Detect which cell encompasses the target text, then output its (X, Y) center coordinate. 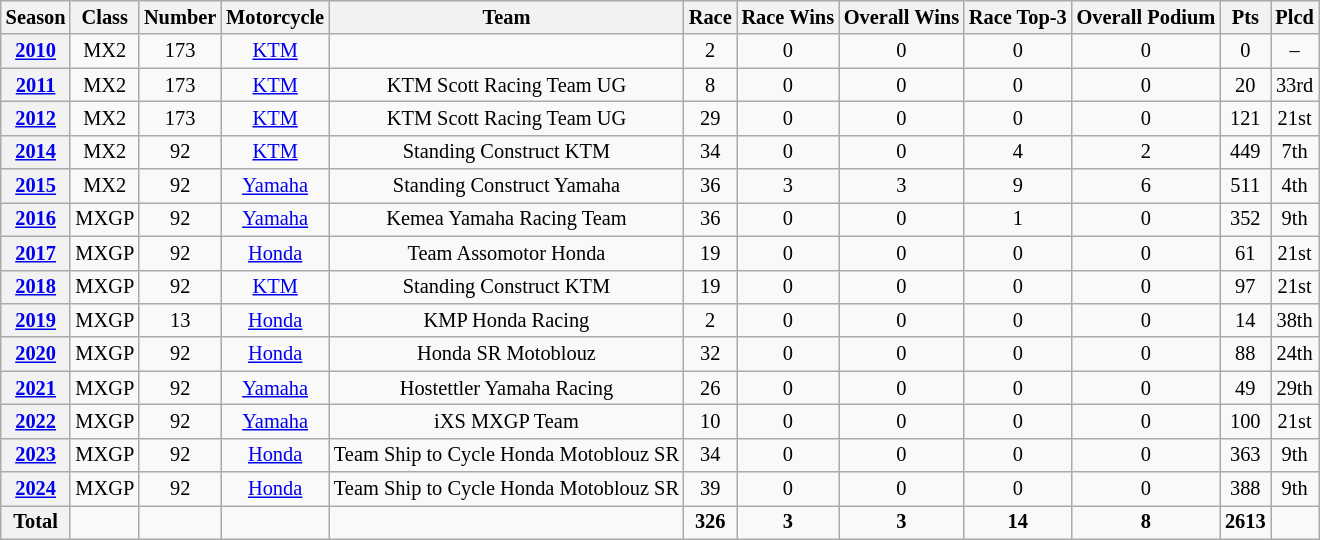
2014 (36, 152)
Overall Podium (1146, 17)
6 (1146, 186)
iXS MXGP Team (506, 421)
2011 (36, 85)
Race (710, 17)
2020 (36, 354)
2024 (36, 489)
Team (506, 17)
Race Wins (788, 17)
Number (180, 17)
2015 (36, 186)
32 (710, 354)
26 (710, 388)
– (1294, 51)
363 (1245, 455)
88 (1245, 354)
4 (1018, 152)
39 (710, 489)
49 (1245, 388)
Honda SR Motoblouz (506, 354)
511 (1245, 186)
4th (1294, 186)
388 (1245, 489)
2021 (36, 388)
9 (1018, 186)
KMP Honda Racing (506, 320)
2023 (36, 455)
1 (1018, 219)
2017 (36, 253)
2022 (36, 421)
100 (1245, 421)
10 (710, 421)
Team Assomotor Honda (506, 253)
2010 (36, 51)
2019 (36, 320)
Total (36, 522)
Race Top-3 (1018, 17)
Overall Wins (902, 17)
Hostettler Yamaha Racing (506, 388)
20 (1245, 85)
Motorcycle (275, 17)
Season (36, 17)
2018 (36, 287)
61 (1245, 253)
24th (1294, 354)
2016 (36, 219)
2613 (1245, 522)
97 (1245, 287)
121 (1245, 118)
29th (1294, 388)
38th (1294, 320)
13 (180, 320)
Class (104, 17)
7th (1294, 152)
352 (1245, 219)
Plcd (1294, 17)
326 (710, 522)
29 (710, 118)
2012 (36, 118)
33rd (1294, 85)
Standing Construct Yamaha (506, 186)
Pts (1245, 17)
449 (1245, 152)
Kemea Yamaha Racing Team (506, 219)
